Locate the cell with the specified text and output its (x, y) center coordinate. 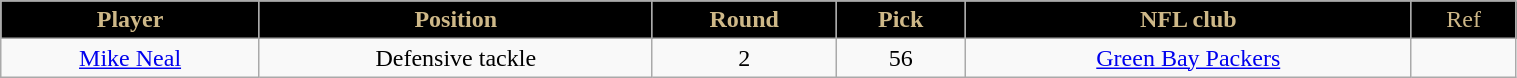
2 (744, 58)
Round (744, 20)
Position (456, 20)
NFL club (1188, 20)
Pick (900, 20)
Player (130, 20)
56 (900, 58)
Defensive tackle (456, 58)
Ref (1464, 20)
Green Bay Packers (1188, 58)
Mike Neal (130, 58)
